Identify which cell holds the provided text, then report its [X, Y] central coordinate. 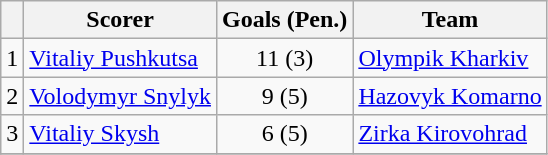
Goals (Pen.) [284, 20]
Hazovyk Komarno [450, 96]
Team [450, 20]
2 [12, 96]
Scorer [120, 20]
3 [12, 134]
Zirka Kirovohrad [450, 134]
Vitaliy Pushkutsa [120, 58]
6 (5) [284, 134]
Volodymyr Snylyk [120, 96]
Olympik Kharkiv [450, 58]
9 (5) [284, 96]
11 (3) [284, 58]
1 [12, 58]
Vitaliy Skysh [120, 134]
